Detect which cell encompasses the target text, then output its [X, Y] center coordinate. 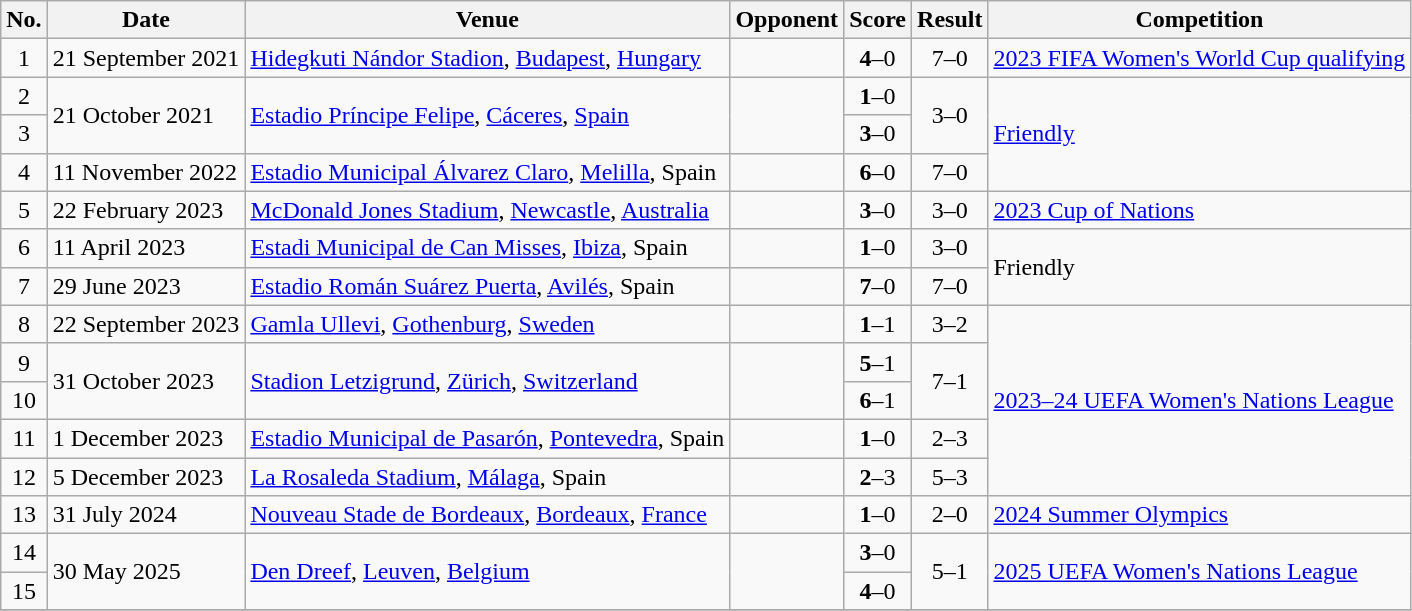
12 [24, 477]
Score [878, 20]
10 [24, 400]
7 [24, 286]
Nouveau Stade de Bordeaux, Bordeaux, France [488, 515]
2024 Summer Olympics [1200, 515]
Opponent [787, 20]
5 [24, 210]
14 [24, 553]
Result [950, 20]
11 [24, 438]
13 [24, 515]
2 [24, 96]
21 September 2021 [146, 58]
Venue [488, 20]
Stadion Letzigrund, Zürich, Switzerland [488, 381]
Estadio Municipal de Pasarón, Pontevedra, Spain [488, 438]
2023 Cup of Nations [1200, 210]
Estadio Román Suárez Puerta, Avilés, Spain [488, 286]
2023–24 UEFA Women's Nations League [1200, 400]
Estadio Municipal Álvarez Claro, Melilla, Spain [488, 172]
3 [24, 134]
8 [24, 324]
Competition [1200, 20]
3–2 [950, 324]
15 [24, 591]
1 December 2023 [146, 438]
Gamla Ullevi, Gothenburg, Sweden [488, 324]
Hidegkuti Nándor Stadion, Budapest, Hungary [488, 58]
9 [24, 362]
29 June 2023 [146, 286]
22 September 2023 [146, 324]
6–1 [878, 400]
5–3 [950, 477]
Estadi Municipal de Can Misses, Ibiza, Spain [488, 248]
11 April 2023 [146, 248]
La Rosaleda Stadium, Málaga, Spain [488, 477]
21 October 2021 [146, 115]
1 [24, 58]
Den Dreef, Leuven, Belgium [488, 572]
2023 FIFA Women's World Cup qualifying [1200, 58]
No. [24, 20]
6 [24, 248]
31 October 2023 [146, 381]
5 December 2023 [146, 477]
Estadio Príncipe Felipe, Cáceres, Spain [488, 115]
31 July 2024 [146, 515]
2025 UEFA Women's Nations League [1200, 572]
Date [146, 20]
2–0 [950, 515]
1–1 [878, 324]
22 February 2023 [146, 210]
6–0 [878, 172]
30 May 2025 [146, 572]
7–1 [950, 381]
4 [24, 172]
11 November 2022 [146, 172]
McDonald Jones Stadium, Newcastle, Australia [488, 210]
